Return the (x, y) coordinate for the center point of the cell that contains the specified text.  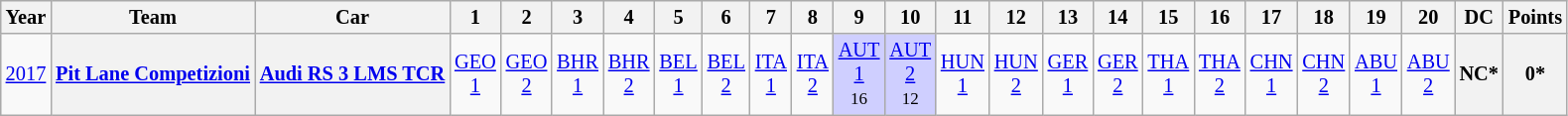
Pit Lane Competizioni (153, 74)
8 (813, 17)
GER2 (1117, 74)
NC* (1479, 74)
HUN2 (1016, 74)
BHR2 (629, 74)
16 (1220, 17)
13 (1068, 17)
HUN1 (963, 74)
AUT212 (910, 74)
Team (153, 17)
5 (678, 17)
4 (629, 17)
BHR1 (578, 74)
Points (1535, 17)
THA2 (1220, 74)
15 (1169, 17)
Audi RS 3 LMS TCR (352, 74)
ABU1 (1375, 74)
11 (963, 17)
12 (1016, 17)
9 (859, 17)
DC (1479, 17)
BEL2 (726, 74)
10 (910, 17)
ITA2 (813, 74)
1 (475, 17)
3 (578, 17)
GER1 (1068, 74)
Year (26, 17)
19 (1375, 17)
THA1 (1169, 74)
2017 (26, 74)
GEO1 (475, 74)
Car (352, 17)
AUT116 (859, 74)
14 (1117, 17)
6 (726, 17)
BEL1 (678, 74)
CHN2 (1324, 74)
18 (1324, 17)
ITA1 (771, 74)
CHN1 (1272, 74)
7 (771, 17)
GEO2 (527, 74)
2 (527, 17)
17 (1272, 17)
ABU2 (1429, 74)
0* (1535, 74)
20 (1429, 17)
